Extract the [x, y] coordinate from the center of the cell holding the provided text.  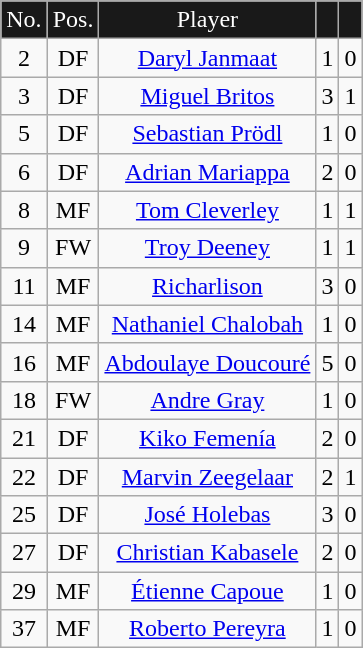
Marvin Zeegelaar [208, 477]
Abdoulaye Doucouré [208, 362]
16 [24, 362]
José Holebas [208, 515]
Tom Cleverley [208, 210]
27 [24, 553]
Troy Deeney [208, 248]
29 [24, 591]
Adrian Mariappa [208, 172]
9 [24, 248]
Sebastian Prödl [208, 134]
Kiko Femenía [208, 438]
Roberto Pereyra [208, 629]
22 [24, 477]
Christian Kabasele [208, 553]
Andre Gray [208, 400]
11 [24, 286]
Player [208, 20]
25 [24, 515]
37 [24, 629]
Nathaniel Chalobah [208, 324]
Richarlison [208, 286]
6 [24, 172]
14 [24, 324]
Pos. [73, 20]
21 [24, 438]
18 [24, 400]
8 [24, 210]
Miguel Britos [208, 96]
Étienne Capoue [208, 591]
No. [24, 20]
Daryl Janmaat [208, 58]
